Provide the (x, y) coordinate of the cell's center where the given text is located.  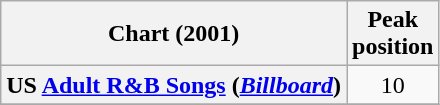
US Adult R&B Songs (Billboard) (174, 85)
Chart (2001) (174, 34)
Peakposition (393, 34)
10 (393, 85)
